Scan for the cell matching the given text and deliver its [X, Y] coordinate at center. 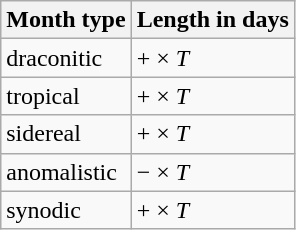
anomalistic [66, 172]
sidereal [66, 134]
− × T [212, 172]
Month type [66, 20]
Length in days [212, 20]
draconitic [66, 58]
synodic [66, 210]
tropical [66, 96]
